Return the (x, y) coordinate for the center point of the cell that contains the specified text.  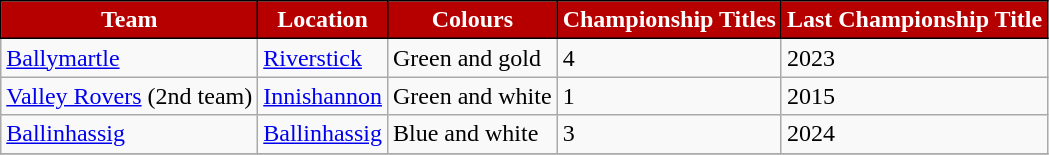
Innishannon (323, 96)
2023 (914, 58)
Location (323, 20)
Ballymartle (130, 58)
1 (669, 96)
Championship Titles (669, 20)
Green and white (472, 96)
Colours (472, 20)
4 (669, 58)
Valley Rovers (2nd team) (130, 96)
Riverstick (323, 58)
2015 (914, 96)
Team (130, 20)
3 (669, 134)
Blue and white (472, 134)
Green and gold (472, 58)
Last Championship Title (914, 20)
2024 (914, 134)
